Detect which cell encompasses the target text, then output its [X, Y] center coordinate. 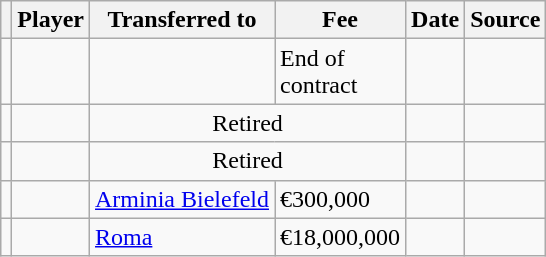
Player [51, 20]
Roma [182, 237]
Fee [340, 20]
€18,000,000 [340, 237]
Source [506, 20]
End of contract [340, 72]
Date [436, 20]
Arminia Bielefeld [182, 199]
Transferred to [182, 20]
€300,000 [340, 199]
